Return the (x, y) coordinate for the center point of the cell that contains the specified text.  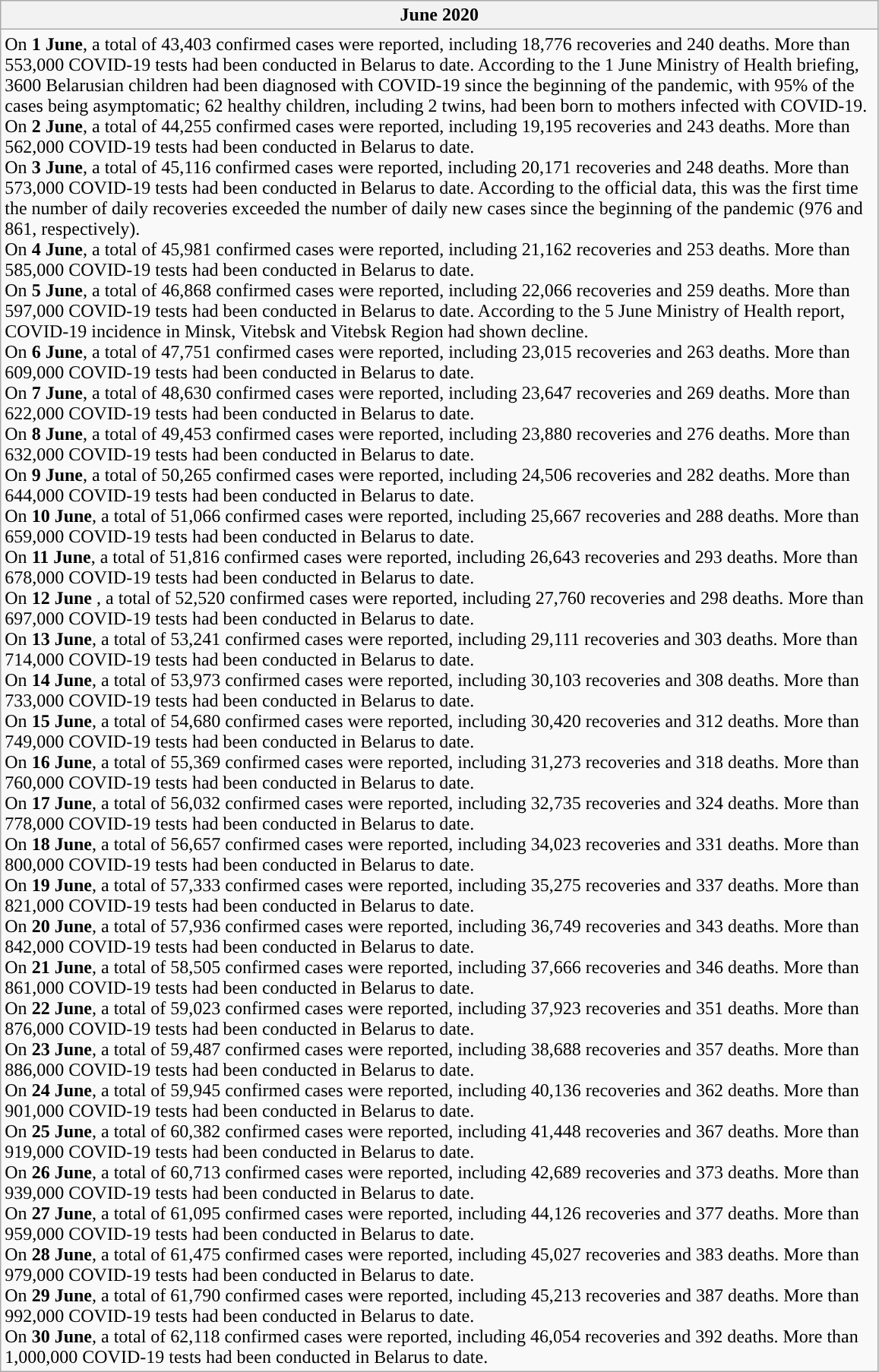
June 2020 (439, 15)
